From the cell containing the given text, extract its center point as [X, Y] coordinate. 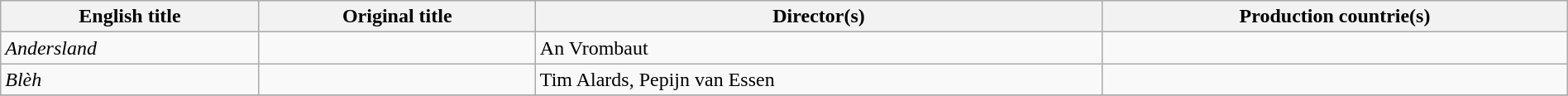
An Vrombaut [819, 48]
Tim Alards, Pepijn van Essen [819, 79]
Director(s) [819, 17]
Original title [397, 17]
English title [130, 17]
Blèh [130, 79]
Andersland [130, 48]
Production countrie(s) [1335, 17]
